From the cell containing the given text, extract its center point as (X, Y) coordinate. 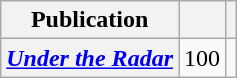
Under the Radar (90, 58)
100 (202, 58)
Publication (90, 20)
